Scan for the cell matching the given text and deliver its (x, y) coordinate at center. 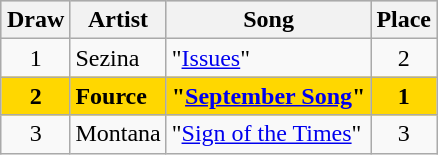
Montana (118, 134)
"Issues" (268, 58)
"Sign of the Times" (268, 134)
Song (268, 20)
Fource (118, 96)
Artist (118, 20)
Place (404, 20)
Sezina (118, 58)
"September Song" (268, 96)
Draw (35, 20)
